Output the (X, Y) coordinate of the center of the cell containing the given text.  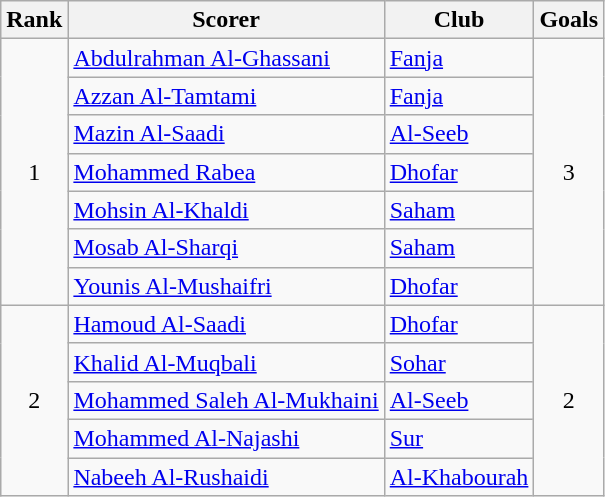
Sur (459, 438)
Hamoud Al-Saadi (226, 324)
Mohammed Saleh Al-Mukhaini (226, 400)
Mohammed Rabea (226, 172)
Younis Al-Mushaifri (226, 286)
Azzan Al-Tamtami (226, 96)
Rank (34, 20)
Sohar (459, 362)
Scorer (226, 20)
Mohammed Al-Najashi (226, 438)
Al-Khabourah (459, 477)
Abdulrahman Al-Ghassani (226, 58)
Mosab Al-Sharqi (226, 248)
1 (34, 172)
Goals (569, 20)
Khalid Al-Muqbali (226, 362)
3 (569, 172)
Mohsin Al-Khaldi (226, 210)
Mazin Al-Saadi (226, 134)
Club (459, 20)
Nabeeh Al-Rushaidi (226, 477)
